Provide the (x, y) coordinate of the cell's center where the given text is located.  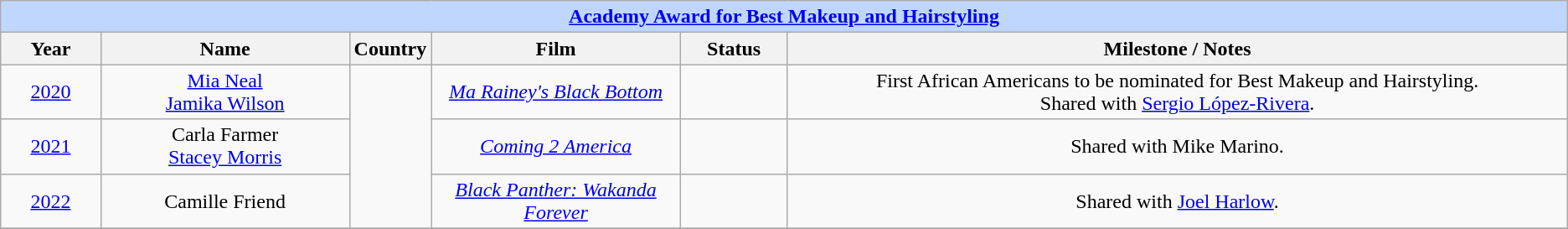
Carla FarmerStacey Morris (224, 146)
Status (734, 49)
Black Panther: Wakanda Forever (556, 201)
Camille Friend (224, 201)
Shared with Mike Marino. (1178, 146)
Year (50, 49)
Milestone / Notes (1178, 49)
2022 (50, 201)
First African Americans to be nominated for Best Makeup and Hairstyling. Shared with Sergio López-Rivera. (1178, 92)
Ma Rainey's Black Bottom (556, 92)
Coming 2 America (556, 146)
Name (224, 49)
Mia NealJamika Wilson (224, 92)
Country (390, 49)
2020 (50, 92)
Film (556, 49)
Shared with Joel Harlow. (1178, 201)
2021 (50, 146)
Academy Award for Best Makeup and Hairstyling (784, 17)
